Extract the [X, Y] coordinate from the center of the cell holding the provided text.  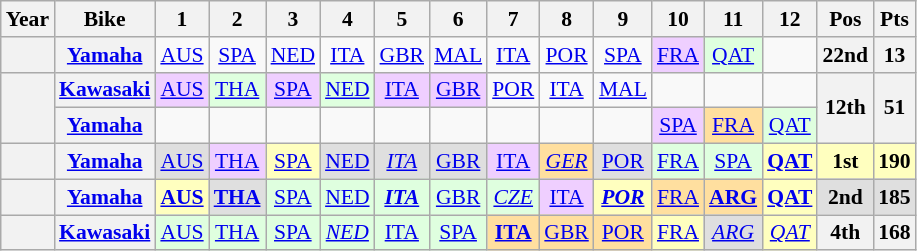
168 [894, 233]
13 [894, 55]
Bike [104, 19]
GER [566, 162]
9 [623, 19]
6 [458, 19]
2 [238, 19]
Pts [894, 19]
7 [513, 19]
5 [402, 19]
4 [347, 19]
51 [894, 108]
190 [894, 162]
1st [845, 162]
22nd [845, 55]
CZE [513, 197]
3 [293, 19]
185 [894, 197]
Pos [845, 19]
11 [733, 19]
12 [790, 19]
Year [28, 19]
2nd [845, 197]
1 [182, 19]
8 [566, 19]
10 [678, 19]
4th [845, 233]
12th [845, 108]
